Find where the given text appears and provide that cell's center as [X, Y] coordinate. 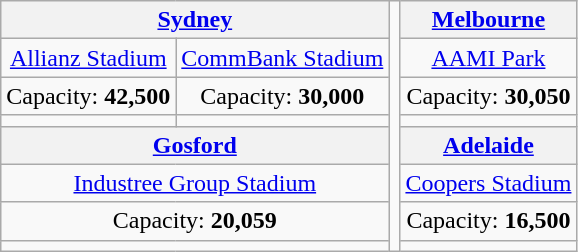
Coopers Stadium [488, 183]
Capacity: 16,500 [488, 221]
Capacity: 30,050 [488, 96]
Gosford [195, 145]
AAMI Park [488, 58]
Capacity: 20,059 [195, 221]
CommBank Stadium [282, 58]
Capacity: 30,000 [282, 96]
Adelaide [488, 145]
Capacity: 42,500 [88, 96]
Melbourne [488, 20]
Allianz Stadium [88, 58]
Industree Group Stadium [195, 183]
Sydney [195, 20]
